Provide the [x, y] coordinate of the cell's center where the given text is located.  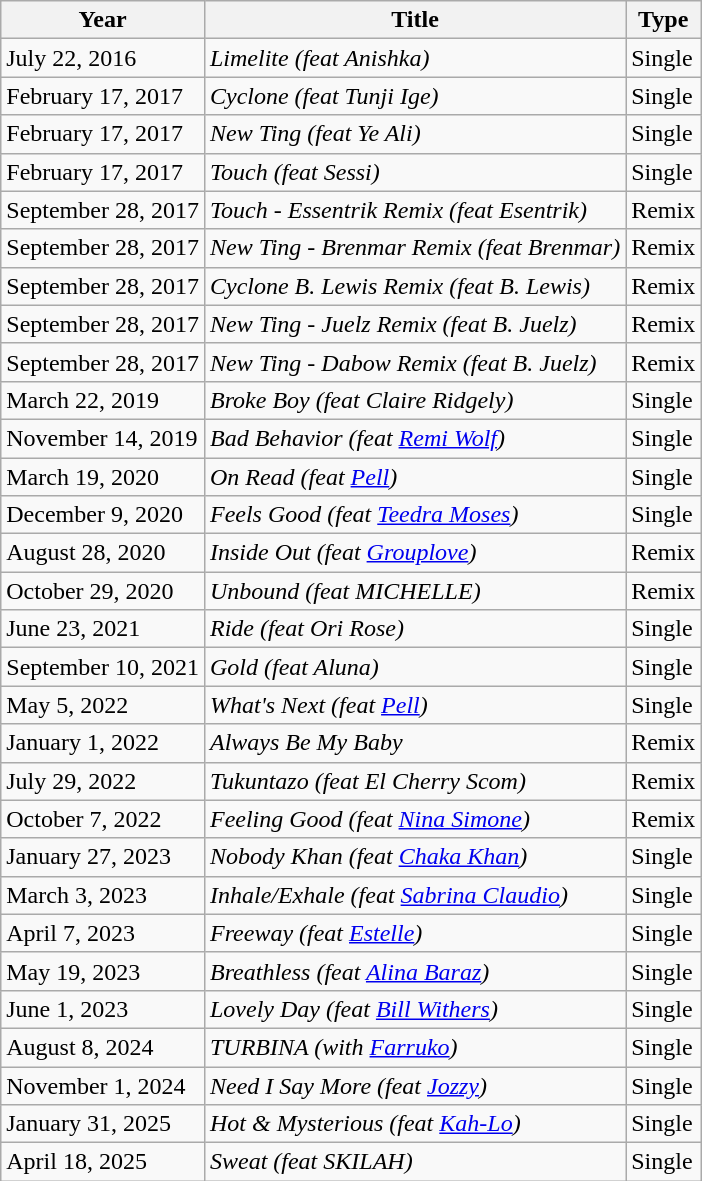
Title [414, 20]
New Ting (feat Ye Ali) [414, 134]
Cyclone B. Lewis Remix (feat B. Lewis) [414, 286]
April 7, 2023 [103, 933]
Inhale/Exhale (feat Sabrina Claudio) [414, 895]
Feels Good (feat Teedra Moses) [414, 515]
May 19, 2023 [103, 971]
May 5, 2022 [103, 705]
Inside Out (feat Grouplove) [414, 553]
New Ting - Brenmar Remix (feat Brenmar) [414, 248]
November 1, 2024 [103, 1085]
June 1, 2023 [103, 1009]
Broke Boy (feat Claire Ridgely) [414, 400]
January 31, 2025 [103, 1124]
New Ting - Dabow Remix (feat B. Juelz) [414, 362]
Year [103, 20]
TURBINA (with Farruko) [414, 1047]
March 3, 2023 [103, 895]
January 27, 2023 [103, 857]
Breathless (feat Alina Baraz) [414, 971]
New Ting - Juelz Remix (feat B. Juelz) [414, 324]
Limelite (feat Anishka) [414, 58]
October 7, 2022 [103, 819]
Need I Say More (feat Jozzy) [414, 1085]
July 22, 2016 [103, 58]
August 28, 2020 [103, 553]
Freeway (feat Estelle) [414, 933]
April 18, 2025 [103, 1162]
Hot & Mysterious (feat Kah-Lo) [414, 1124]
September 10, 2021 [103, 667]
Sweat (feat SKILAH) [414, 1162]
August 8, 2024 [103, 1047]
July 29, 2022 [103, 781]
Touch - Essentrik Remix (feat Esentrik) [414, 210]
Always Be My Baby [414, 743]
October 29, 2020 [103, 591]
January 1, 2022 [103, 743]
On Read (feat Pell) [414, 477]
Nobody Khan (feat Chaka Khan) [414, 857]
Tukuntazo (feat El Cherry Scom) [414, 781]
March 22, 2019 [103, 400]
Bad Behavior (feat Remi Wolf) [414, 438]
June 23, 2021 [103, 629]
March 19, 2020 [103, 477]
Lovely Day (feat Bill Withers) [414, 1009]
Unbound (feat MICHELLE) [414, 591]
What's Next (feat Pell) [414, 705]
Touch (feat Sessi) [414, 172]
November 14, 2019 [103, 438]
December 9, 2020 [103, 515]
Feeling Good (feat Nina Simone) [414, 819]
Cyclone (feat Tunji Ige) [414, 96]
Type [664, 20]
Ride (feat Ori Rose) [414, 629]
Gold (feat Aluna) [414, 667]
